Output the [X, Y] coordinate of the center of the cell containing the given text.  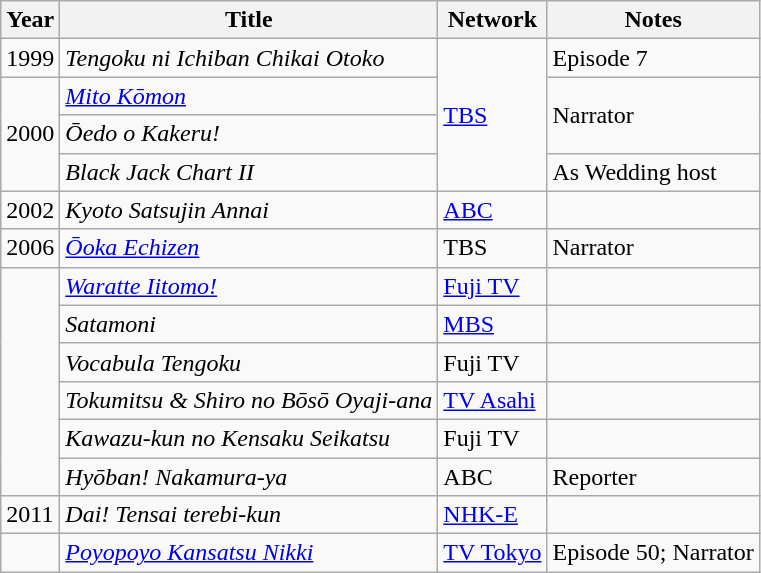
Poyopoyo Kansatsu Nikki [249, 553]
2000 [30, 134]
2011 [30, 515]
2002 [30, 210]
Satamoni [249, 324]
Kawazu-kun no Kensaku Seikatsu [249, 438]
Vocabula Tengoku [249, 362]
Episode 7 [653, 58]
TV Asahi [492, 400]
MBS [492, 324]
Dai! Tensai terebi-kun [249, 515]
Title [249, 20]
Waratte Iitomo! [249, 286]
1999 [30, 58]
2006 [30, 248]
As Wedding host [653, 172]
Black Jack Chart II [249, 172]
Kyoto Satsujin Annai [249, 210]
Mito Kōmon [249, 96]
Ōoka Echizen [249, 248]
Network [492, 20]
Reporter [653, 477]
Episode 50; Narrator [653, 553]
Year [30, 20]
Tokumitsu & Shiro no Bōsō Oyaji-ana [249, 400]
Notes [653, 20]
NHK-E [492, 515]
Ōedo o Kakeru! [249, 134]
Tengoku ni Ichiban Chikai Otoko [249, 58]
Hyōban! Nakamura-ya [249, 477]
TV Tokyo [492, 553]
